Extract the (X, Y) coordinate from the center of the cell holding the provided text.  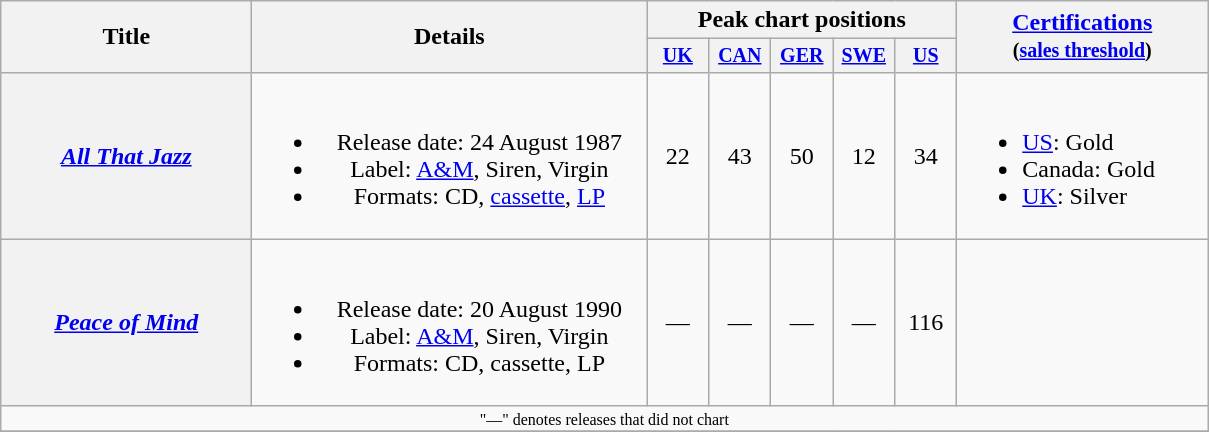
Release date: 24 August 1987Label: A&M, Siren, VirginFormats: CD, cassette, LP (450, 156)
22 (678, 156)
US (926, 56)
All That Jazz (126, 156)
CAN (740, 56)
34 (926, 156)
US: GoldCanada: GoldUK: Silver (1082, 156)
43 (740, 156)
50 (802, 156)
Peak chart positions (802, 20)
Peace of Mind (126, 322)
UK (678, 56)
SWE (864, 56)
Certifications(sales threshold) (1082, 37)
Release date: 20 August 1990Label: A&M, Siren, VirginFormats: CD, cassette, LP (450, 322)
Details (450, 37)
12 (864, 156)
"—" denotes releases that did not chart (604, 418)
Title (126, 37)
116 (926, 322)
GER (802, 56)
